Detect which cell encompasses the target text, then output its [x, y] center coordinate. 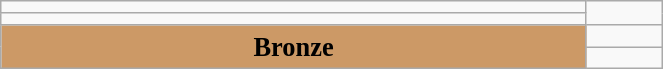
Bronze [294, 46]
